Scan for the cell matching the given text and deliver its [x, y] coordinate at center. 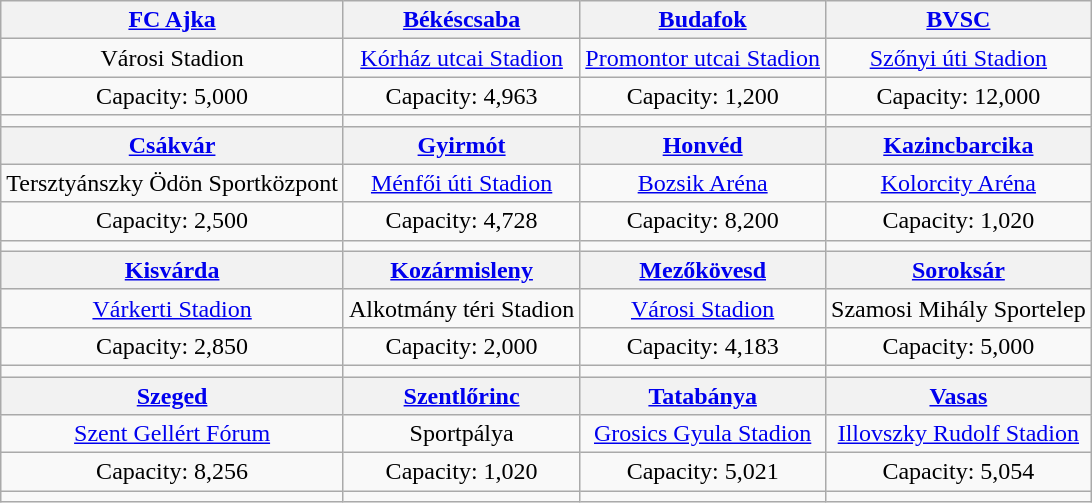
Kórház utcai Stadion [461, 58]
Csákvár [172, 145]
Capacity: 2,500 [172, 221]
Grosics Gyula Stadion [703, 434]
Ménfői úti Stadion [461, 183]
Szőnyi úti Stadion [959, 58]
Tatabánya [703, 395]
Honvéd [703, 145]
Capacity: 12,000 [959, 96]
Capacity: 2,850 [172, 346]
Kisvárda [172, 270]
BVSC [959, 20]
Capacity: 4,963 [461, 96]
Szentlőrinc [461, 395]
Soroksár [959, 270]
Alkotmány téri Stadion [461, 308]
Capacity: 2,000 [461, 346]
Várkerti Stadion [172, 308]
Tersztyánszky Ödön Sportközpont [172, 183]
Capacity: 8,256 [172, 472]
Sportpálya [461, 434]
Promontor utcai Stadion [703, 58]
Mezőkövesd [703, 270]
Capacity: 4,183 [703, 346]
Kolorcity Aréna [959, 183]
Vasas [959, 395]
Békéscsaba [461, 20]
Gyirmót [461, 145]
Szamosi Mihály Sportelep [959, 308]
Budafok [703, 20]
Kazincbarcika [959, 145]
Capacity: 4,728 [461, 221]
FC Ajka [172, 20]
Capacity: 5,054 [959, 472]
Szent Gellért Fórum [172, 434]
Szeged [172, 395]
Capacity: 1,200 [703, 96]
Capacity: 5,021 [703, 472]
Bozsik Aréna [703, 183]
Capacity: 8,200 [703, 221]
Kozármisleny [461, 270]
Illovszky Rudolf Stadion [959, 434]
